From the cell containing the given text, extract its center point as (X, Y) coordinate. 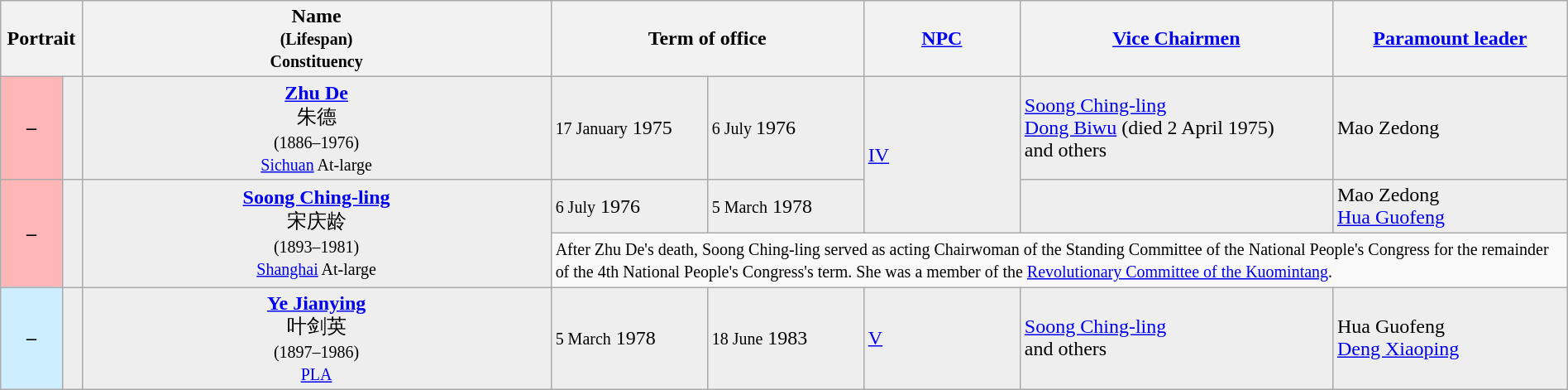
18 June 1983 (786, 338)
Soong Ching-ling宋庆龄(1893–1981)Shanghai At-large (316, 233)
V (941, 338)
Soong Ching-lingand others (1176, 338)
Vice Chairmen (1176, 39)
NPC (941, 39)
Zhu De朱德(1886–1976)Sichuan At-large (316, 128)
Mao ZedongHua Guofeng (1450, 205)
IV (941, 156)
Portrait (41, 39)
Name(Lifespan)Constituency (316, 39)
Hua GuofengDeng Xiaoping (1450, 338)
Paramount leader (1450, 39)
Mao Zedong (1450, 128)
Term of office (707, 39)
17 January 1975 (629, 128)
Soong Ching-lingDong Biwu (died 2 April 1975)and others (1176, 128)
Ye Jianying叶剑英(1897–1986)PLA (316, 338)
